Return the (X, Y) coordinate for the center point of the cell that contains the specified text.  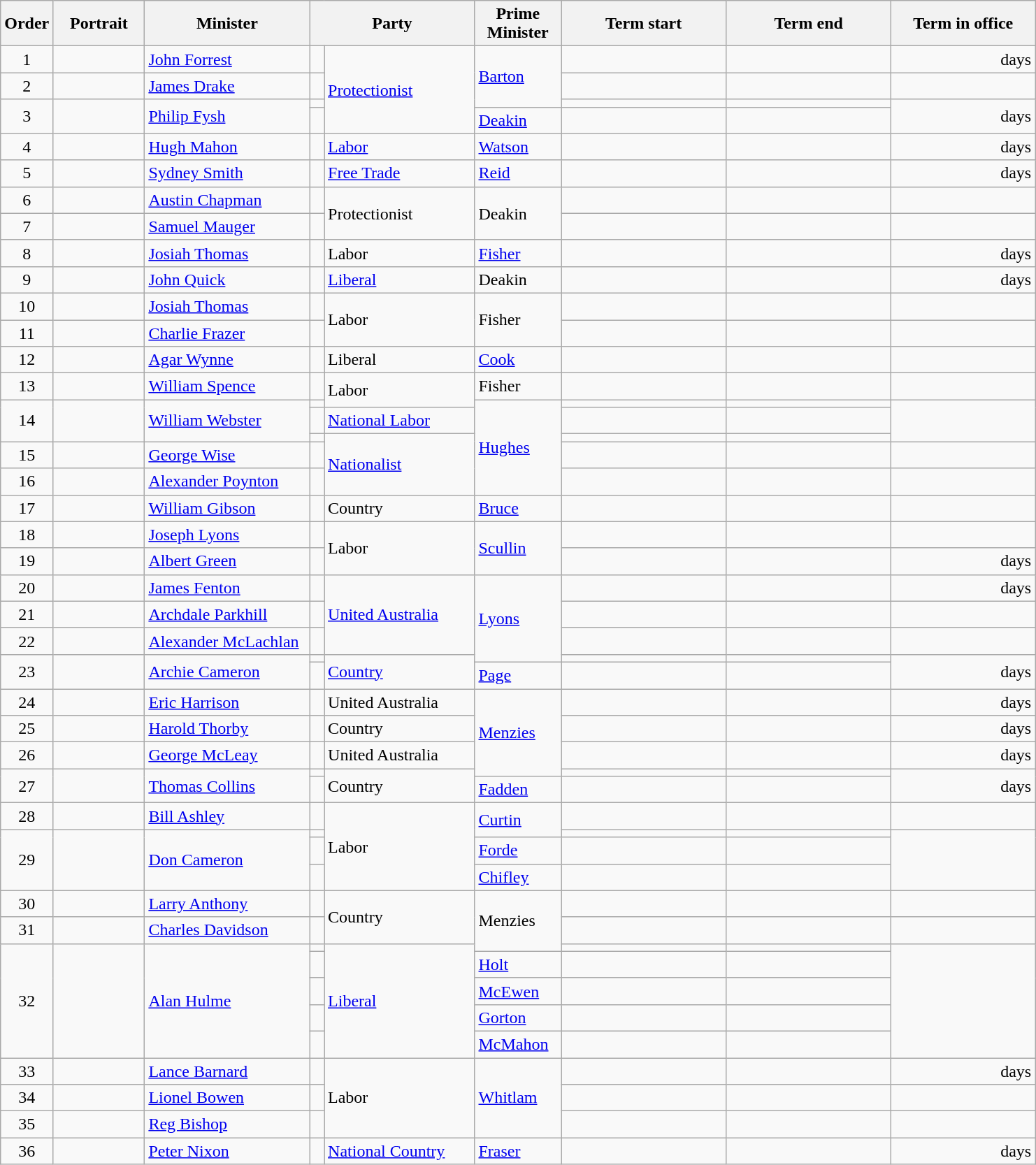
Don Cameron (227, 860)
23 (27, 671)
Charlie Frazer (227, 333)
Hugh Mahon (227, 147)
31 (27, 930)
Lance Barnard (227, 1071)
Fraser (518, 1151)
Bill Ashley (227, 816)
15 (27, 455)
Austin Chapman (227, 200)
5 (27, 173)
Thomas Collins (227, 786)
William Spence (227, 386)
Archdale Parkhill (227, 614)
Reid (518, 173)
Nationalist (400, 464)
8 (27, 253)
James Drake (227, 86)
12 (27, 360)
William Webster (227, 421)
28 (27, 816)
Albert Green (227, 561)
24 (27, 702)
James Fenton (227, 588)
36 (27, 1151)
6 (27, 200)
Term end (809, 24)
Whitlam (518, 1098)
35 (27, 1124)
9 (27, 280)
Cook (518, 360)
Sydney Smith (227, 173)
Archie Cameron (227, 671)
1 (27, 59)
Harold Thorby (227, 729)
29 (27, 860)
Joseph Lyons (227, 535)
Samuel Mauger (227, 226)
26 (27, 755)
George Wise (227, 455)
30 (27, 904)
Hughes (518, 447)
Barton (518, 77)
Alexander McLachlan (227, 641)
Reg Bishop (227, 1124)
Lyons (518, 618)
27 (27, 786)
John Quick (227, 280)
Eric Harrison (227, 702)
Party (392, 24)
McMahon (518, 1044)
25 (27, 729)
Philip Fysh (227, 116)
Portrait (99, 24)
William Gibson (227, 508)
33 (27, 1071)
Page (518, 675)
Scullin (518, 548)
10 (27, 306)
11 (27, 333)
7 (27, 226)
National Country (400, 1151)
18 (27, 535)
McEwen (518, 991)
Curtin (518, 820)
Term in office (963, 24)
George McLeay (227, 755)
14 (27, 421)
20 (27, 588)
Fadden (518, 790)
4 (27, 147)
22 (27, 641)
32 (27, 1001)
34 (27, 1098)
Peter Nixon (227, 1151)
Free Trade (400, 173)
17 (27, 508)
Minister (227, 24)
National Labor (400, 421)
Lionel Bowen (227, 1098)
19 (27, 561)
Alan Hulme (227, 1001)
Chifley (518, 877)
3 (27, 116)
Larry Anthony (227, 904)
2 (27, 86)
Term start (644, 24)
Charles Davidson (227, 930)
Alexander Poynton (227, 482)
Gorton (518, 1018)
Agar Wynne (227, 360)
21 (27, 614)
Prime Minister (518, 24)
Forde (518, 851)
16 (27, 482)
John Forrest (227, 59)
Order (27, 24)
Holt (518, 964)
Watson (518, 147)
13 (27, 386)
Bruce (518, 508)
